From the cell containing the given text, extract its center point as (x, y) coordinate. 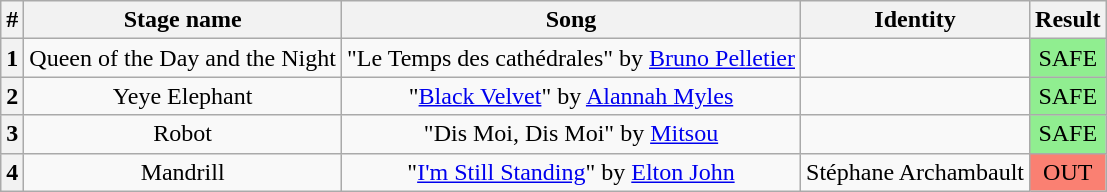
Stage name (183, 20)
Queen of the Day and the Night (183, 58)
OUT (1068, 172)
"Dis Moi, Dis Moi" by Mitsou (570, 134)
Yeye Elephant (183, 96)
Mandrill (183, 172)
Result (1068, 20)
Identity (916, 20)
"Black Velvet" by Alannah Myles (570, 96)
3 (12, 134)
Song (570, 20)
2 (12, 96)
1 (12, 58)
# (12, 20)
Robot (183, 134)
"I'm Still Standing" by Elton John (570, 172)
Stéphane Archambault (916, 172)
"Le Temps des cathédrales" by Bruno Pelletier (570, 58)
4 (12, 172)
